Output the [X, Y] coordinate of the center of the cell containing the given text.  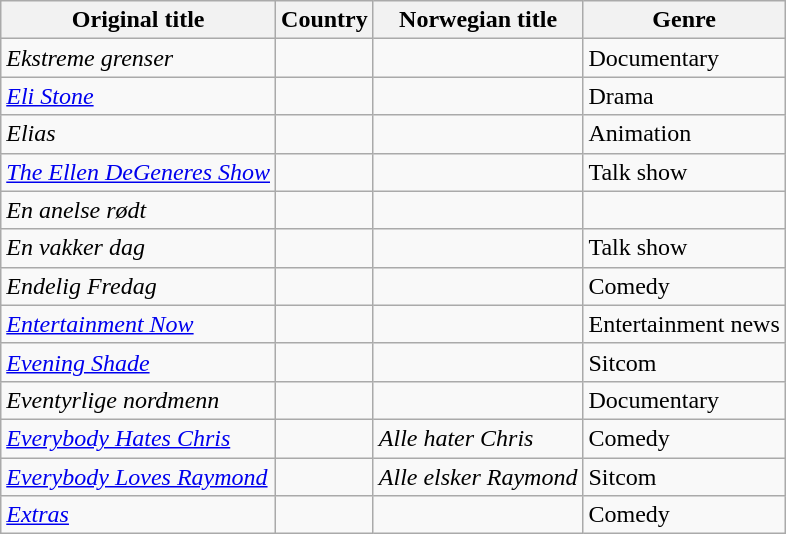
Country [325, 20]
Alle hater Chris [478, 438]
Everybody Loves Raymond [138, 477]
Norwegian title [478, 20]
Eventyrlige nordmenn [138, 400]
Ekstreme grenser [138, 58]
Evening Shade [138, 362]
Alle elsker Raymond [478, 477]
Entertainment news [684, 324]
Endelig Fredag [138, 286]
Genre [684, 20]
Eli Stone [138, 96]
En anelse rødt [138, 210]
En vakker dag [138, 248]
Drama [684, 96]
Elias [138, 134]
Everybody Hates Chris [138, 438]
The Ellen DeGeneres Show [138, 172]
Extras [138, 515]
Original title [138, 20]
Animation [684, 134]
Entertainment Now [138, 324]
